From the cell containing the given text, extract its center point as (x, y) coordinate. 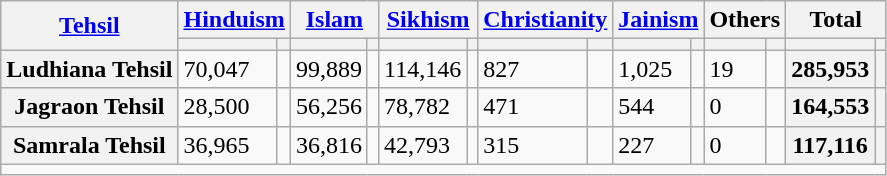
1,025 (652, 69)
36,965 (227, 145)
Total (836, 20)
42,793 (423, 145)
164,553 (830, 107)
Ludhiana Tehsil (90, 69)
471 (532, 107)
70,047 (227, 69)
315 (532, 145)
Islam (334, 20)
36,816 (328, 145)
117,116 (830, 145)
19 (735, 69)
28,500 (227, 107)
544 (652, 107)
99,889 (328, 69)
Sikhism (428, 20)
285,953 (830, 69)
Others (745, 20)
Hinduism (234, 20)
Christianity (546, 20)
Samrala Tehsil (90, 145)
227 (652, 145)
Jainism (658, 20)
114,146 (423, 69)
56,256 (328, 107)
Tehsil (90, 26)
Jagraon Tehsil (90, 107)
78,782 (423, 107)
827 (532, 69)
